Return the (X, Y) coordinate for the center point of the cell that contains the specified text.  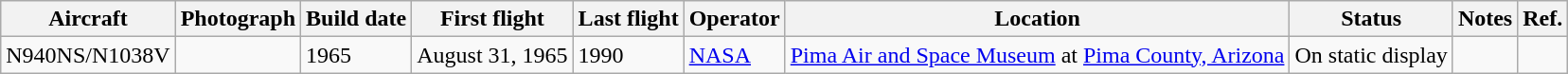
NASA (735, 55)
On static display (1371, 55)
Build date (356, 19)
Pima Air and Space Museum at Pima County, Arizona (1038, 55)
N940NS/N1038V (88, 55)
Last flight (629, 19)
Notes (1485, 19)
Status (1371, 19)
Aircraft (88, 19)
Location (1038, 19)
First flight (492, 19)
August 31, 1965 (492, 55)
1965 (356, 55)
Ref. (1543, 19)
1990 (629, 55)
Operator (735, 19)
Photograph (238, 19)
